Provide the [X, Y] coordinate of the cell's center where the given text is located.  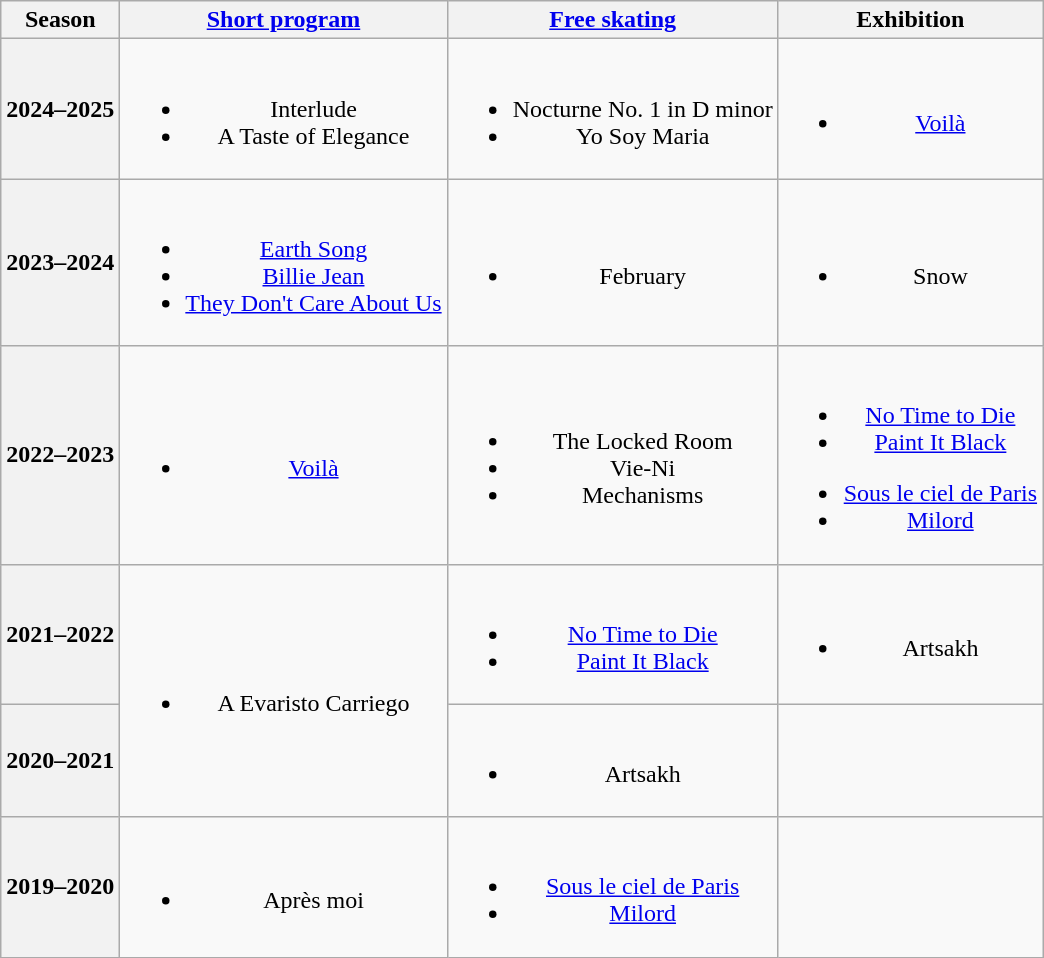
February [612, 262]
Earth SongBillie JeanThey Don't Care About Us [284, 262]
Nocturne No. 1 in D minor Yo Soy Maria [612, 109]
2022–2023 [60, 455]
No Time to Die Paint It Black Sous le ciel de ParisMilord [910, 455]
2019–2020 [60, 887]
Snow [910, 262]
The Locked Room Vie-Ni Mechanisms [612, 455]
Short program [284, 20]
2024–2025 [60, 109]
2023–2024 [60, 262]
A Evaristo Carriego [284, 690]
No Time to Die Paint It Black [612, 634]
Interlude A Taste of Elegance [284, 109]
Sous le ciel de ParisMilord [612, 887]
2020–2021 [60, 760]
2021–2022 [60, 634]
Après moi [284, 887]
Free skating [612, 20]
Exhibition [910, 20]
Season [60, 20]
